Determine the (x, y) coordinate at the center of the cell enclosing the given text.  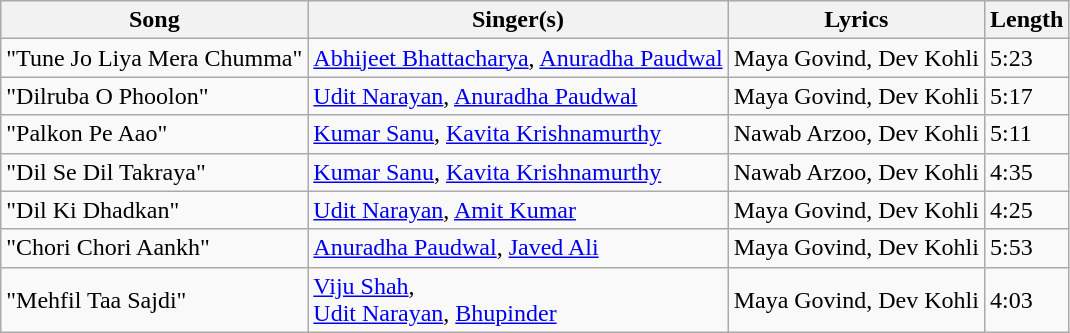
Abhijeet Bhattacharya, Anuradha Paudwal (518, 58)
"Mehfil Taa Sajdi" (154, 300)
Length (1026, 20)
"Dil Se Dil Takraya" (154, 172)
"Chori Chori Aankh" (154, 248)
"Palkon Pe Aao" (154, 134)
4:35 (1026, 172)
"Tune Jo Liya Mera Chumma" (154, 58)
Anuradha Paudwal, Javed Ali (518, 248)
5:17 (1026, 96)
4:25 (1026, 210)
Udit Narayan, Amit Kumar (518, 210)
Udit Narayan, Anuradha Paudwal (518, 96)
5:11 (1026, 134)
4:03 (1026, 300)
5:23 (1026, 58)
"Dil Ki Dhadkan" (154, 210)
Viju Shah, Udit Narayan, Bhupinder (518, 300)
Singer(s) (518, 20)
Song (154, 20)
"Dilruba O Phoolon" (154, 96)
5:53 (1026, 248)
Lyrics (856, 20)
